Return the [X, Y] coordinate for the center point of the cell that contains the specified text.  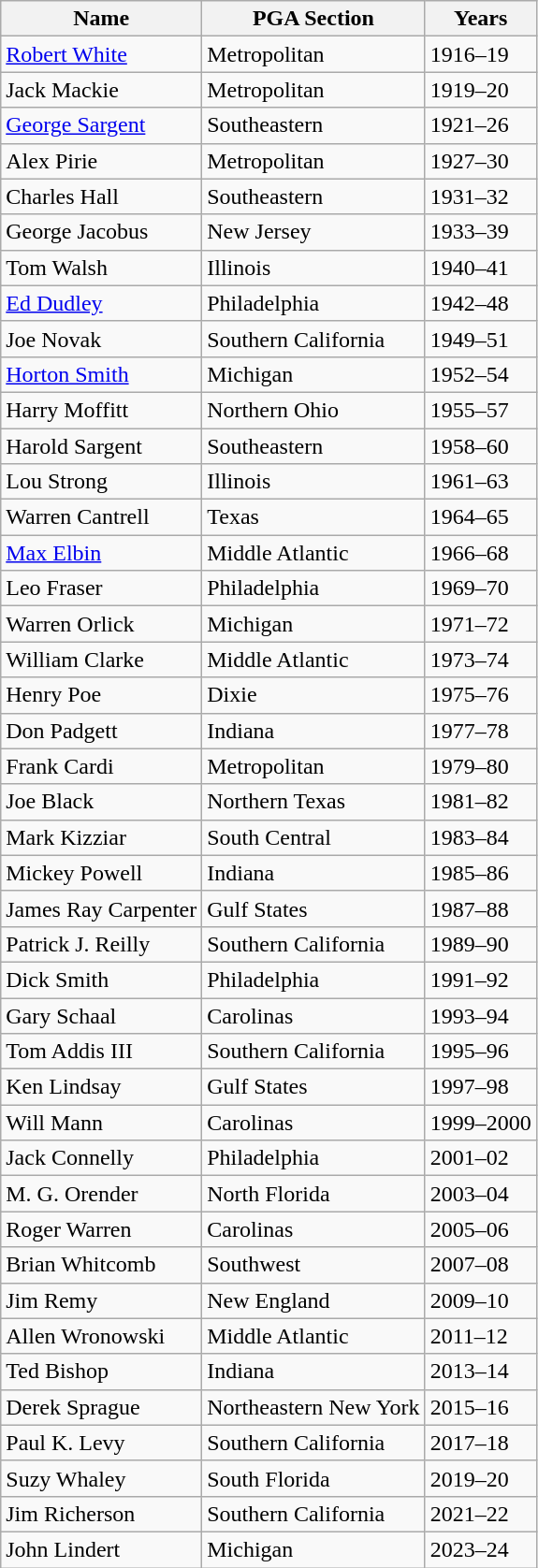
Ed Dudley [101, 303]
Southwest [313, 1265]
1921–26 [481, 125]
Tom Addis III [101, 1052]
1993–94 [481, 1015]
1981–82 [481, 802]
Alex Pirie [101, 161]
2001–02 [481, 1158]
1966–68 [481, 553]
1987–88 [481, 908]
2023–24 [481, 1549]
Allen Wronowski [101, 1336]
James Ray Carpenter [101, 908]
1995–96 [481, 1052]
1985–86 [481, 873]
Texas [313, 517]
Lou Strong [101, 482]
1977–78 [481, 731]
1971–72 [481, 624]
Charles Hall [101, 196]
William Clarke [101, 660]
New Jersey [313, 232]
1961–63 [481, 482]
Dick Smith [101, 980]
1983–84 [481, 837]
1973–74 [481, 660]
2017–18 [481, 1443]
Derek Sprague [101, 1407]
Harold Sargent [101, 446]
North Florida [313, 1194]
2021–22 [481, 1514]
1931–32 [481, 196]
Jim Richerson [101, 1514]
Paul K. Levy [101, 1443]
Mickey Powell [101, 873]
1927–30 [481, 161]
M. G. Orender [101, 1194]
Robert White [101, 54]
Jim Remy [101, 1300]
1969–70 [481, 588]
1955–57 [481, 410]
Name [101, 19]
Joe Novak [101, 339]
Brian Whitcomb [101, 1265]
Mark Kizziar [101, 837]
Suzy Whaley [101, 1478]
1991–92 [481, 980]
Don Padgett [101, 731]
Leo Fraser [101, 588]
Henry Poe [101, 695]
2007–08 [481, 1265]
Will Mann [101, 1123]
PGA Section [313, 19]
1933–39 [481, 232]
Frank Cardi [101, 766]
Ted Bishop [101, 1372]
New England [313, 1300]
1964–65 [481, 517]
1949–51 [481, 339]
Warren Cantrell [101, 517]
South Florida [313, 1478]
2009–10 [481, 1300]
2019–20 [481, 1478]
South Central [313, 837]
2005–06 [481, 1229]
2013–14 [481, 1372]
1958–60 [481, 446]
Tom Walsh [101, 268]
1975–76 [481, 695]
Patrick J. Reilly [101, 944]
John Lindert [101, 1549]
Warren Orlick [101, 624]
1999–2000 [481, 1123]
Northern Texas [313, 802]
Northern Ohio [313, 410]
1979–80 [481, 766]
Harry Moffitt [101, 410]
Roger Warren [101, 1229]
George Jacobus [101, 232]
Years [481, 19]
1989–90 [481, 944]
Ken Lindsay [101, 1087]
Jack Connelly [101, 1158]
2015–16 [481, 1407]
Gary Schaal [101, 1015]
Dixie [313, 695]
Northeastern New York [313, 1407]
1916–19 [481, 54]
1919–20 [481, 90]
1997–98 [481, 1087]
Horton Smith [101, 374]
1942–48 [481, 303]
Joe Black [101, 802]
1940–41 [481, 268]
Jack Mackie [101, 90]
2003–04 [481, 1194]
2011–12 [481, 1336]
George Sargent [101, 125]
1952–54 [481, 374]
Max Elbin [101, 553]
